Find where the given text appears and provide that cell's center as (X, Y) coordinate. 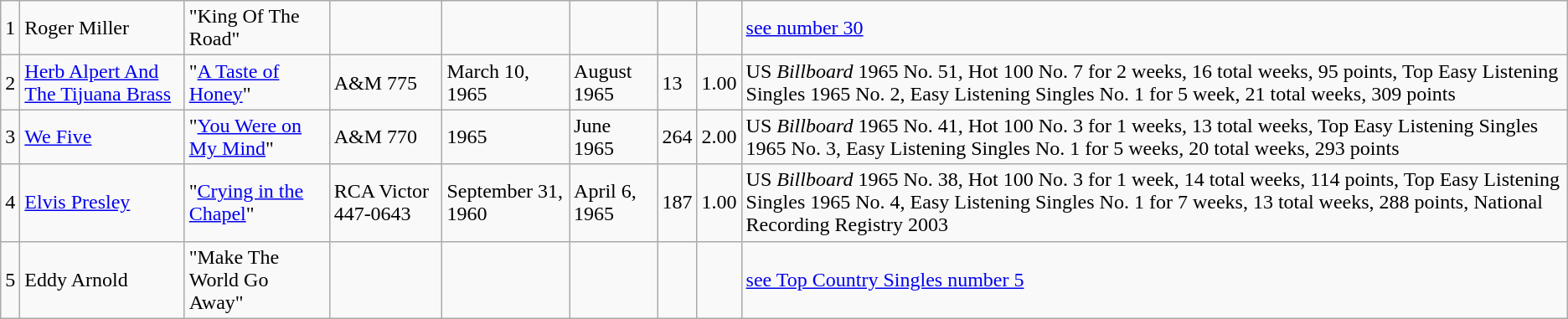
"A Taste of Honey" (256, 82)
"King Of The Road" (256, 28)
see number 30 (1154, 28)
187 (677, 203)
4 (10, 203)
"Crying in the Chapel" (256, 203)
see Top Country Singles number 5 (1154, 280)
April 6, 1965 (613, 203)
RCA Victor 447-0643 (385, 203)
March 10, 1965 (506, 82)
3 (10, 137)
2.00 (719, 137)
2 (10, 82)
"You Were on My Mind" (256, 137)
1965 (506, 137)
Roger Miller (102, 28)
1 (10, 28)
13 (677, 82)
5 (10, 280)
A&M 775 (385, 82)
September 31, 1960 (506, 203)
Eddy Arnold (102, 280)
We Five (102, 137)
Elvis Presley (102, 203)
264 (677, 137)
August 1965 (613, 82)
"Make The World Go Away" (256, 280)
A&M 770 (385, 137)
June 1965 (613, 137)
Herb Alpert And The Tijuana Brass (102, 82)
